For the text-containing cell, return its midpoint in (X, Y) coordinate format. 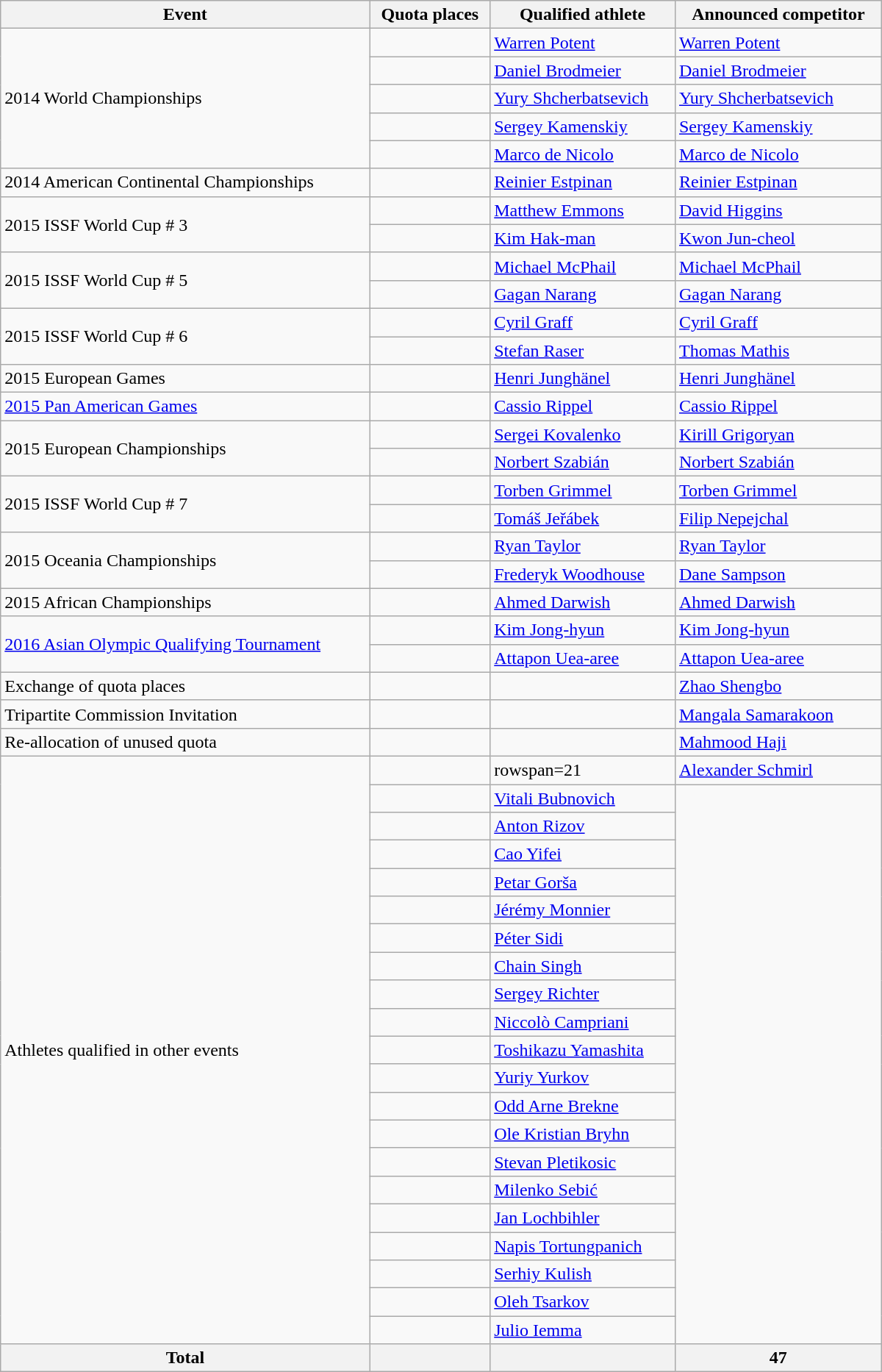
2015 Pan American Games (185, 407)
Serhiy Kulish (583, 1274)
2015 African Championships (185, 602)
Thomas Mathis (778, 351)
Julio Iemma (583, 1330)
Yuriy Yurkov (583, 1078)
Chain Singh (583, 966)
Sergey Richter (583, 994)
Kim Hak-man (583, 238)
Dane Sampson (778, 574)
David Higgins (778, 210)
Napis Tortungpanich (583, 1246)
Kirill Grigoryan (778, 435)
Odd Arne Brekne (583, 1106)
Filip Nepejchal (778, 518)
Sergei Kovalenko (583, 435)
Péter Sidi (583, 938)
2015 European Games (185, 379)
Toshikazu Yamashita (583, 1050)
2014 World Championships (185, 99)
Frederyk Woodhouse (583, 574)
Matthew Emmons (583, 210)
Jérémy Monnier (583, 910)
Alexander Schmirl (778, 770)
Kwon Jun-cheol (778, 238)
Milenko Sebić (583, 1190)
2015 Oceania Championships (185, 560)
Announced competitor (778, 15)
Tripartite Commission Invitation (185, 714)
Total (185, 1358)
Zhao Shengbo (778, 686)
rowspan=21 (583, 770)
2014 American Continental Championships (185, 182)
Niccolò Campriani (583, 1022)
2015 ISSF World Cup # 7 (185, 504)
Mangala Samarakoon (778, 714)
2015 European Championships (185, 449)
Oleh Tsarkov (583, 1302)
Jan Lochbihler (583, 1218)
Stevan Pletikosic (583, 1162)
Ole Kristian Bryhn (583, 1134)
2015 ISSF World Cup # 5 (185, 280)
Stefan Raser (583, 351)
2015 ISSF World Cup # 6 (185, 336)
Cao Yifei (583, 854)
Petar Gorša (583, 882)
Mahmood Haji (778, 742)
2015 ISSF World Cup # 3 (185, 224)
Quota places (430, 15)
47 (778, 1358)
Athletes qualified in other events (185, 1050)
Anton Rizov (583, 826)
Event (185, 15)
Qualified athlete (583, 15)
2016 Asian Olympic Qualifying Tournament (185, 644)
Re-allocation of unused quota (185, 742)
Vitali Bubnovich (583, 798)
Tomáš Jeřábek (583, 518)
Exchange of quota places (185, 686)
